Capture the cell that displays the provided text and extract its (X, Y) central coordinate. 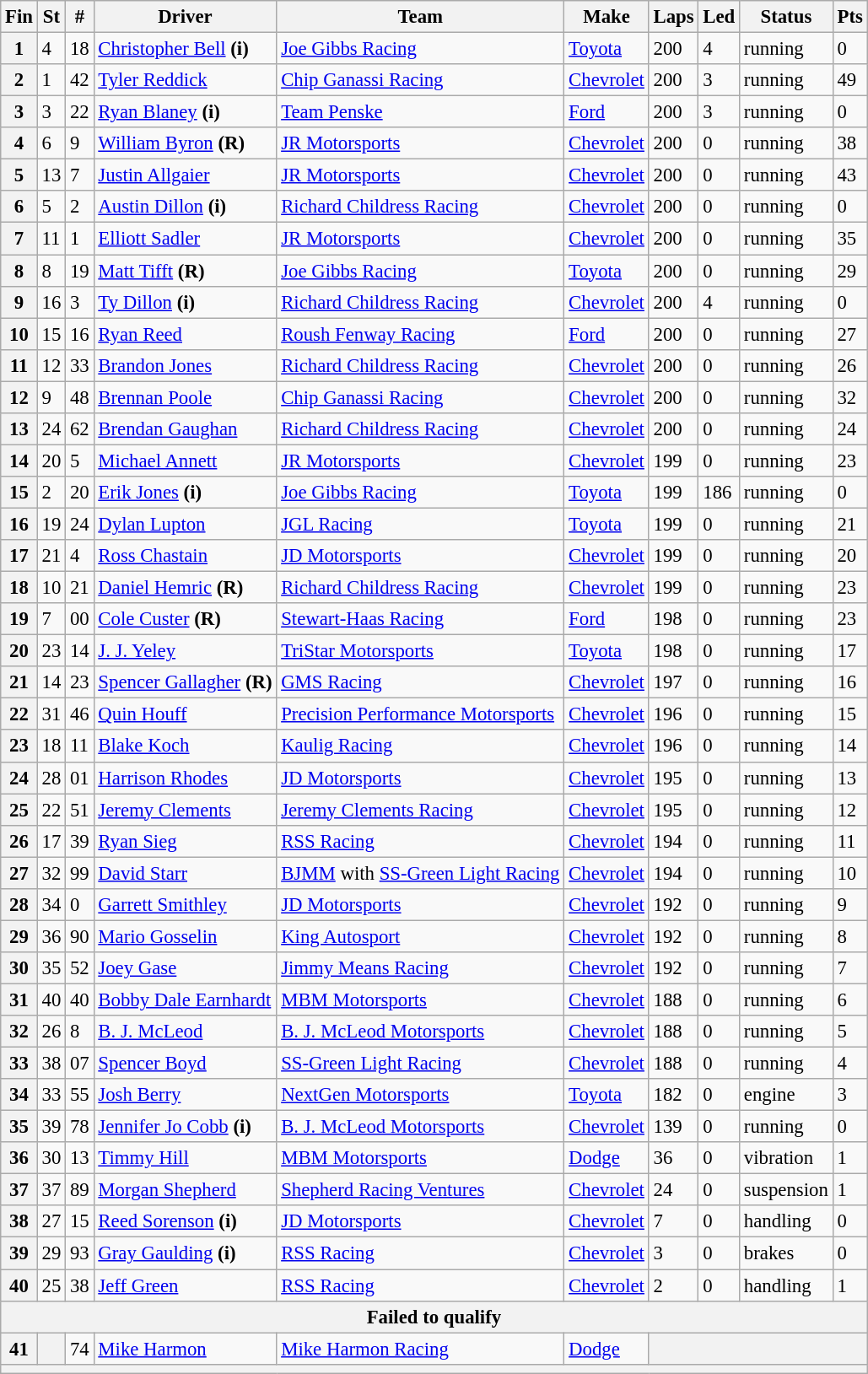
Stewart-Haas Racing (420, 619)
Cole Custer (R) (186, 619)
Jeremy Clements Racing (420, 810)
William Byron (R) (186, 143)
King Autosport (420, 936)
J. J. Yeley (186, 651)
Roush Fenway Racing (420, 334)
Mike Harmon Racing (420, 1349)
48 (79, 397)
Spencer Boyd (186, 1064)
07 (79, 1064)
vibration (786, 1158)
90 (79, 936)
Led (719, 17)
Kaulig Racing (420, 746)
78 (79, 1127)
suspension (786, 1190)
Ross Chastain (186, 556)
182 (673, 1095)
Mario Gosselin (186, 936)
Ryan Blaney (i) (186, 112)
David Starr (186, 873)
Pts (850, 17)
51 (79, 810)
Reed Sorenson (i) (186, 1222)
Status (786, 17)
Make (607, 17)
NextGen Motorsports (420, 1095)
Blake Koch (186, 746)
JGL Racing (420, 524)
Jimmy Means Racing (420, 968)
Michael Annett (186, 461)
TriStar Motorsports (420, 651)
55 (79, 1095)
43 (850, 175)
GMS Racing (420, 682)
Brendan Gaughan (186, 429)
Jeremy Clements (186, 810)
49 (850, 80)
Ty Dillon (i) (186, 302)
Christopher Bell (i) (186, 49)
62 (79, 429)
St (51, 17)
197 (673, 682)
SS-Green Light Racing (420, 1064)
93 (79, 1253)
Mike Harmon (186, 1349)
99 (79, 873)
89 (79, 1190)
Brandon Jones (186, 365)
Morgan Shepherd (186, 1190)
Timmy Hill (186, 1158)
52 (79, 968)
B. J. McLeod (186, 1032)
Dylan Lupton (186, 524)
00 (79, 619)
# (79, 17)
Spencer Gallagher (R) (186, 682)
Matt Tifft (R) (186, 271)
Bobby Dale Earnhardt (186, 1000)
Ryan Reed (186, 334)
BJMM with SS-Green Light Racing (420, 873)
41 (19, 1349)
brakes (786, 1253)
Ryan Sieg (186, 841)
Justin Allgaier (186, 175)
Gray Gaulding (i) (186, 1253)
engine (786, 1095)
Jennifer Jo Cobb (i) (186, 1127)
Precision Performance Motorsports (420, 714)
Joey Gase (186, 968)
Driver (186, 17)
Jeff Green (186, 1285)
Fin (19, 17)
Josh Berry (186, 1095)
42 (79, 80)
Shepherd Racing Ventures (420, 1190)
Quin Houff (186, 714)
186 (719, 493)
Team Penske (420, 112)
Failed to qualify (434, 1317)
Harrison Rhodes (186, 778)
Daniel Hemric (R) (186, 588)
Team (420, 17)
74 (79, 1349)
Austin Dillon (i) (186, 207)
Erik Jones (i) (186, 493)
Tyler Reddick (186, 80)
Garrett Smithley (186, 905)
Brennan Poole (186, 397)
Elliott Sadler (186, 239)
139 (673, 1127)
Laps (673, 17)
01 (79, 778)
46 (79, 714)
